Identify which cell holds the provided text, then report its (x, y) central coordinate. 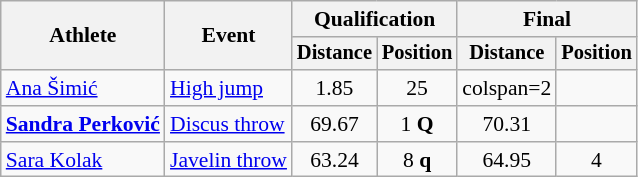
70.31 (506, 124)
Qualification (374, 19)
Sandra Perković (83, 124)
1.85 (334, 88)
Discus throw (228, 124)
Final (546, 19)
colspan=2 (506, 88)
69.67 (334, 124)
25 (417, 88)
Ana Šimić (83, 88)
Athlete (83, 36)
Event (228, 36)
1 Q (417, 124)
High jump (228, 88)
